Determine the [X, Y] coordinate at the center of the cell enclosing the given text.  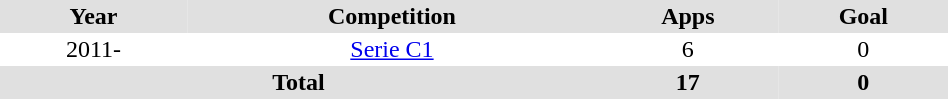
2011- [94, 50]
Apps [688, 16]
17 [688, 82]
Competition [392, 16]
Serie C1 [392, 50]
Goal [864, 16]
Year [94, 16]
Total [298, 82]
6 [688, 50]
